Scan for the cell matching the given text and deliver its [x, y] coordinate at center. 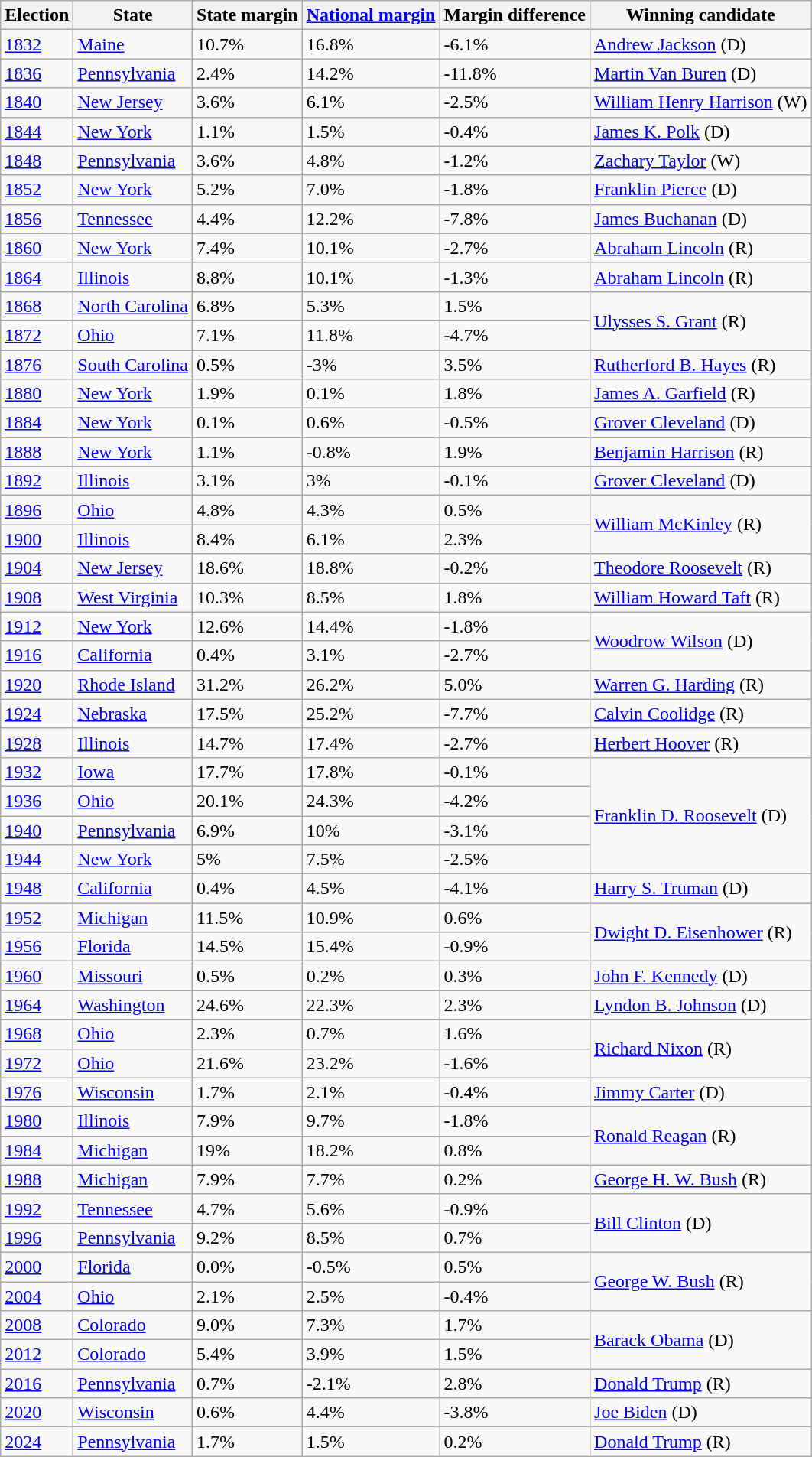
National margin [371, 15]
Jimmy Carter (D) [700, 1092]
-0.2% [515, 568]
1908 [37, 597]
Andrew Jackson (D) [700, 44]
10.9% [371, 918]
1844 [37, 132]
7.0% [371, 190]
0.3% [515, 976]
James Buchanan (D) [700, 219]
9.2% [248, 1237]
4.3% [371, 510]
1884 [37, 423]
1848 [37, 161]
George H. W. Bush (R) [700, 1179]
1904 [37, 568]
17.5% [248, 714]
Franklin D. Roosevelt (D) [700, 815]
Winning candidate [700, 15]
5.6% [371, 1208]
South Carolina [133, 365]
2008 [37, 1325]
1856 [37, 219]
-1.2% [515, 161]
-0.8% [371, 452]
Missouri [133, 976]
Harry S. Truman (D) [700, 889]
12.6% [248, 626]
2.8% [515, 1384]
1956 [37, 947]
Maine [133, 44]
Washington [133, 1005]
Richard Nixon (R) [700, 1049]
21.6% [248, 1063]
1996 [37, 1237]
2.5% [371, 1296]
1872 [37, 335]
1992 [37, 1208]
1964 [37, 1005]
4.7% [248, 1208]
14.4% [371, 626]
31.2% [248, 685]
State margin [248, 15]
1912 [37, 626]
17.7% [248, 772]
12.2% [371, 219]
3.5% [515, 365]
-7.7% [515, 714]
1944 [37, 860]
15.4% [371, 947]
5.0% [515, 685]
10% [371, 830]
1.6% [515, 1034]
West Virginia [133, 597]
Iowa [133, 772]
Barack Obama (D) [700, 1340]
John F. Kennedy (D) [700, 976]
Ronald Reagan (R) [700, 1136]
5.3% [371, 306]
State [133, 15]
1960 [37, 976]
1896 [37, 510]
Lyndon B. Johnson (D) [700, 1005]
2020 [37, 1413]
Theodore Roosevelt (R) [700, 568]
1932 [37, 772]
3% [371, 481]
Woodrow Wilson (D) [700, 641]
10.7% [248, 44]
Election [37, 15]
North Carolina [133, 306]
Calvin Coolidge (R) [700, 714]
Zachary Taylor (W) [700, 161]
11.5% [248, 918]
1892 [37, 481]
7.3% [371, 1325]
Franklin Pierce (D) [700, 190]
1976 [37, 1092]
George W. Bush (R) [700, 1281]
5.4% [248, 1355]
James K. Polk (D) [700, 132]
Joe Biden (D) [700, 1413]
1864 [37, 277]
2004 [37, 1296]
24.3% [371, 801]
4.5% [371, 889]
9.7% [371, 1121]
3.9% [371, 1355]
20.1% [248, 801]
-3.1% [515, 830]
Nebraska [133, 714]
5.2% [248, 190]
1860 [37, 248]
18.6% [248, 568]
1868 [37, 306]
1984 [37, 1150]
1832 [37, 44]
0.0% [248, 1267]
24.6% [248, 1005]
Rhode Island [133, 685]
17.8% [371, 772]
William Henry Harrison (W) [700, 102]
William Howard Taft (R) [700, 597]
1920 [37, 685]
William McKinley (R) [700, 525]
18.2% [371, 1150]
9.0% [248, 1325]
-1.6% [515, 1063]
-6.1% [515, 44]
1952 [37, 918]
0.8% [515, 1150]
Martin Van Buren (D) [700, 73]
-4.1% [515, 889]
1840 [37, 102]
1924 [37, 714]
1948 [37, 889]
1900 [37, 539]
2000 [37, 1267]
10.3% [248, 597]
1940 [37, 830]
Margin difference [515, 15]
14.7% [248, 743]
7.1% [248, 335]
-4.7% [515, 335]
-1.3% [515, 277]
2016 [37, 1384]
1936 [37, 801]
1972 [37, 1063]
7.4% [248, 248]
1876 [37, 365]
2.4% [248, 73]
1988 [37, 1179]
6.8% [248, 306]
-7.8% [515, 219]
-4.2% [515, 801]
6.9% [248, 830]
Benjamin Harrison (R) [700, 452]
7.5% [371, 860]
1836 [37, 73]
-11.8% [515, 73]
Bill Clinton (D) [700, 1223]
1888 [37, 452]
17.4% [371, 743]
14.5% [248, 947]
1980 [37, 1121]
Ulysses S. Grant (R) [700, 320]
14.2% [371, 73]
-3% [371, 365]
16.8% [371, 44]
8.4% [248, 539]
1928 [37, 743]
Rutherford B. Hayes (R) [700, 365]
Dwight D. Eisenhower (R) [700, 932]
7.7% [371, 1179]
26.2% [371, 685]
-2.1% [371, 1384]
19% [248, 1150]
Warren G. Harding (R) [700, 685]
11.8% [371, 335]
2012 [37, 1355]
25.2% [371, 714]
1852 [37, 190]
James A. Garfield (R) [700, 394]
2024 [37, 1442]
18.8% [371, 568]
22.3% [371, 1005]
1880 [37, 394]
1968 [37, 1034]
5% [248, 860]
8.8% [248, 277]
Herbert Hoover (R) [700, 743]
-3.8% [515, 1413]
1916 [37, 655]
23.2% [371, 1063]
